Extract the (x, y) coordinate from the center of the cell holding the provided text.  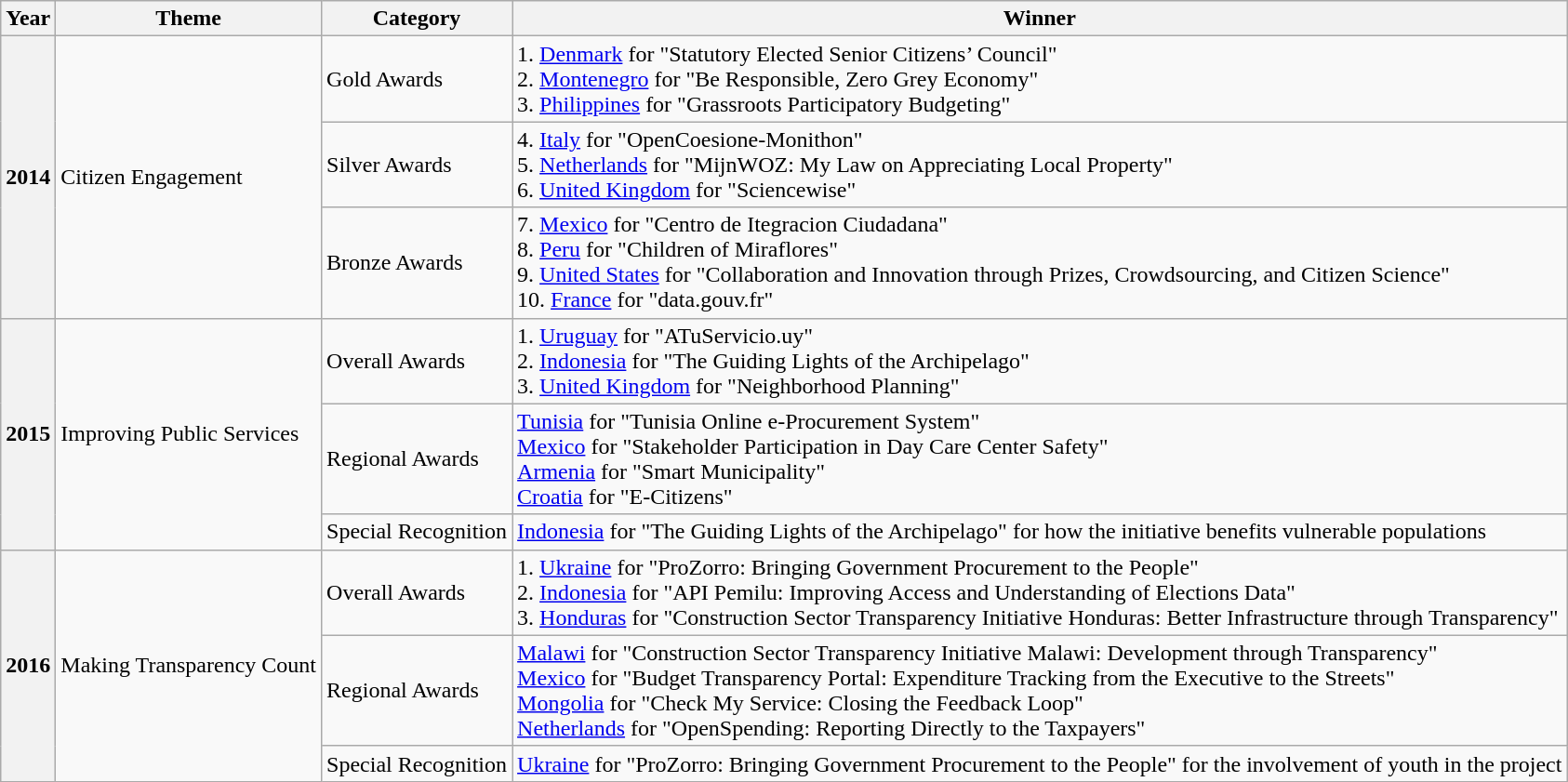
Year (28, 19)
Improving Public Services (189, 433)
1. Uruguay for "ATuServicio.uy"2. Indonesia for "The Guiding Lights of the Archipelago"3. United Kingdom for "Neighborhood Planning" (1040, 361)
2015 (28, 433)
Silver Awards (417, 165)
Ukraine for "ProZorro: Bringing Government Procurement to the People" for the involvement of youth in the project (1040, 763)
Making Transparency Count (189, 666)
Winner (1040, 19)
2016 (28, 666)
4. Italy for "OpenCoesione-Monithon"5. Netherlands for "MijnWOZ: My Law on Appreciating Local Property"6. United Kingdom for "Sciencewise" (1040, 165)
Theme (189, 19)
Citizen Engagement (189, 177)
Indonesia for "The Guiding Lights of the Archipelago" for how the initiative benefits vulnerable populations (1040, 532)
Category (417, 19)
2014 (28, 177)
Bronze Awards (417, 262)
Gold Awards (417, 79)
